Scan for the cell matching the given text and deliver its (X, Y) coordinate at center. 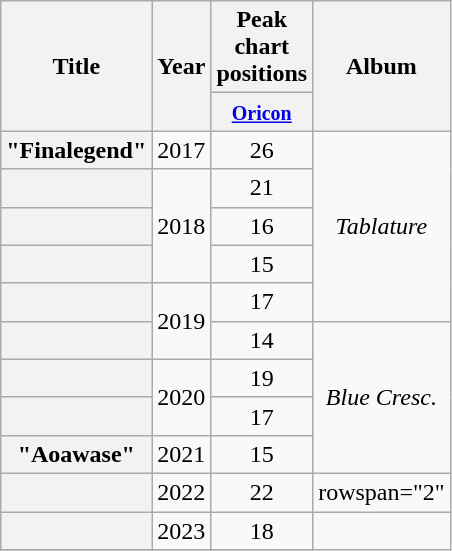
16 (262, 226)
14 (262, 340)
"Finalegend" (76, 150)
2020 (182, 397)
26 (262, 150)
rowspan="2" (382, 492)
Year (182, 66)
2021 (182, 454)
Oricon (262, 112)
2022 (182, 492)
Album (382, 66)
2019 (182, 321)
22 (262, 492)
"Aoawase" (76, 454)
2017 (182, 150)
Tablature (382, 226)
Peak chart positions (262, 47)
2018 (182, 226)
Title (76, 66)
21 (262, 188)
18 (262, 531)
2023 (182, 531)
19 (262, 378)
Blue Cresc. (382, 397)
